For the text-containing cell, return its midpoint in [x, y] coordinate format. 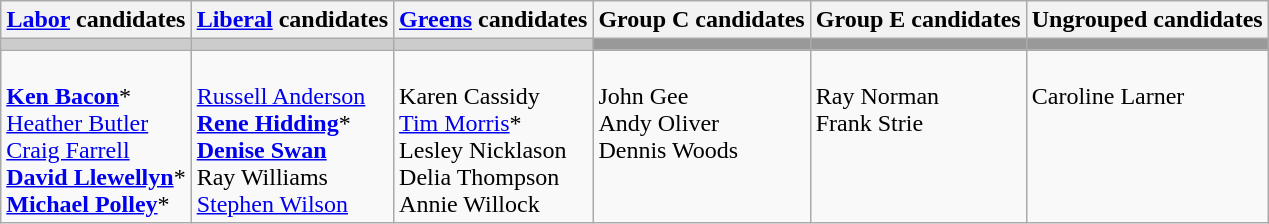
Karen Cassidy Tim Morris* Lesley Nicklason Delia Thompson Annie Willock [494, 136]
Ungrouped candidates [1147, 20]
Labor candidates [96, 20]
John Gee Andy Oliver Dennis Woods [702, 136]
Russell Anderson Rene Hidding* Denise Swan Ray Williams Stephen Wilson [292, 136]
Greens candidates [494, 20]
Ken Bacon* Heather Butler Craig Farrell David Llewellyn* Michael Polley* [96, 136]
Group E candidates [918, 20]
Liberal candidates [292, 20]
Ray Norman Frank Strie [918, 136]
Group C candidates [702, 20]
Caroline Larner [1147, 136]
